Extract the [X, Y] coordinate from the center of the cell holding the provided text.  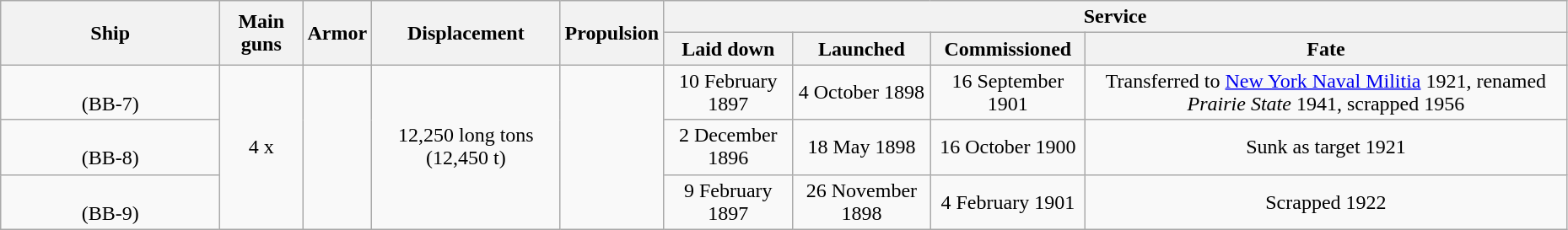
4 October 1898 [862, 93]
16 October 1900 [1007, 147]
16 September 1901 [1007, 93]
4 x [261, 147]
Armor [337, 33]
Scrapped 1922 [1326, 202]
10 February 1897 [729, 93]
Propulsion [612, 33]
(BB-9) [110, 202]
26 November 1898 [862, 202]
Transferred to New York Naval Militia 1921, renamed Prairie State 1941, scrapped 1956 [1326, 93]
Sunk as target 1921 [1326, 147]
18 May 1898 [862, 147]
Commissioned [1007, 49]
Ship [110, 33]
12,250 long tons (12,450 t) [466, 147]
2 December 1896 [729, 147]
Service [1115, 17]
(BB-8) [110, 147]
Laid down [729, 49]
Displacement [466, 33]
9 February 1897 [729, 202]
4 February 1901 [1007, 202]
Launched [862, 49]
Main guns [261, 33]
Fate [1326, 49]
(BB-7) [110, 93]
